Find where the given text appears and provide that cell's center as (X, Y) coordinate. 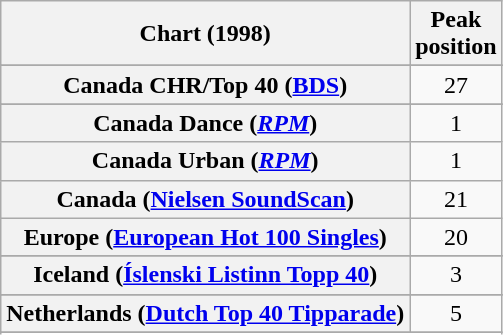
3 (456, 275)
Canada Dance (RPM) (206, 123)
21 (456, 199)
Iceland (Íslenski Listinn Topp 40) (206, 275)
Canada CHR/Top 40 (BDS) (206, 85)
Canada Urban (RPM) (206, 161)
27 (456, 85)
Canada (Nielsen SoundScan) (206, 199)
20 (456, 237)
Europe (European Hot 100 Singles) (206, 237)
5 (456, 313)
Chart (1998) (206, 34)
Peakposition (456, 34)
Netherlands (Dutch Top 40 Tipparade) (206, 313)
